Extract the [x, y] coordinate from the center of the cell holding the provided text.  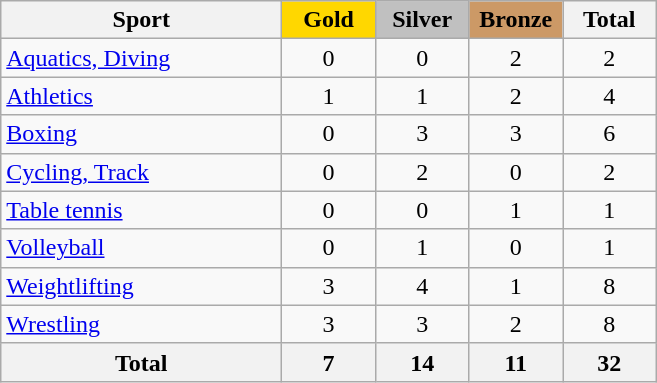
6 [609, 134]
Bronze [516, 20]
Athletics [142, 96]
7 [329, 362]
14 [422, 362]
Weightlifting [142, 286]
Boxing [142, 134]
Sport [142, 20]
Gold [329, 20]
Cycling, Track [142, 172]
32 [609, 362]
Aquatics, Diving [142, 58]
Silver [422, 20]
Wrestling [142, 324]
Table tennis [142, 210]
11 [516, 362]
Volleyball [142, 248]
